Provide the (x, y) coordinate of the cell's center where the given text is located.  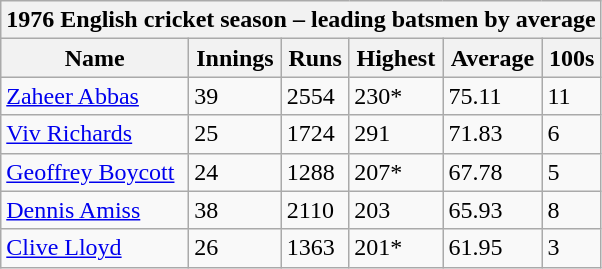
1363 (315, 248)
8 (572, 210)
Viv Richards (95, 134)
Average (492, 58)
39 (236, 96)
25 (236, 134)
3 (572, 248)
61.95 (492, 248)
67.78 (492, 172)
2110 (315, 210)
Dennis Amiss (95, 210)
24 (236, 172)
1288 (315, 172)
26 (236, 248)
201* (396, 248)
Zaheer Abbas (95, 96)
Clive Lloyd (95, 248)
1976 English cricket season – leading batsmen by average (301, 20)
75.11 (492, 96)
Geoffrey Boycott (95, 172)
Highest (396, 58)
203 (396, 210)
2554 (315, 96)
Name (95, 58)
71.83 (492, 134)
207* (396, 172)
100s (572, 58)
230* (396, 96)
11 (572, 96)
65.93 (492, 210)
6 (572, 134)
38 (236, 210)
1724 (315, 134)
Innings (236, 58)
291 (396, 134)
Runs (315, 58)
5 (572, 172)
